Extract the (X, Y) coordinate from the center of the cell holding the provided text.  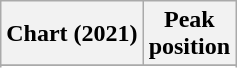
Chart (2021) (72, 34)
Peak position (189, 34)
